Pinpoint the cell where the given text exists, returning its [x, y] midpoint coordinate. 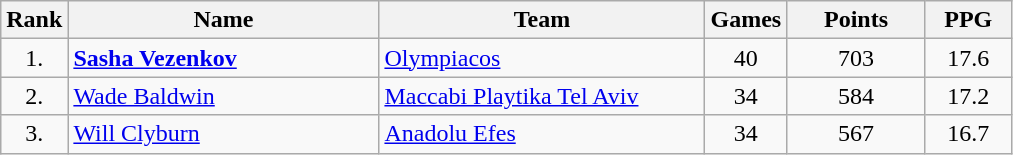
703 [856, 58]
Will Clyburn [224, 134]
Olympiacos [542, 58]
Rank [34, 20]
1. [34, 58]
3. [34, 134]
Anadolu Efes [542, 134]
17.6 [968, 58]
16.7 [968, 134]
Wade Baldwin [224, 96]
Team [542, 20]
Maccabi Playtika Tel Aviv [542, 96]
567 [856, 134]
17.2 [968, 96]
PPG [968, 20]
Points [856, 20]
40 [746, 58]
Sasha Vezenkov [224, 58]
Name [224, 20]
Games [746, 20]
584 [856, 96]
2. [34, 96]
